Extract the [X, Y] coordinate from the center of the cell holding the provided text.  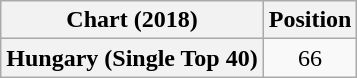
Chart (2018) [132, 20]
Hungary (Single Top 40) [132, 58]
66 [310, 58]
Position [310, 20]
